Pinpoint the cell where the given text exists, returning its (x, y) midpoint coordinate. 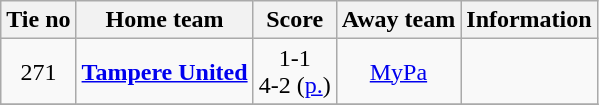
Score (294, 20)
Information (529, 20)
271 (38, 72)
1-1 4-2 (p.) (294, 72)
Away team (398, 20)
Tie no (38, 20)
MyPa (398, 72)
Tampere United (164, 72)
Home team (164, 20)
